Search for the cell housing the specified text and yield its [x, y] center coordinate. 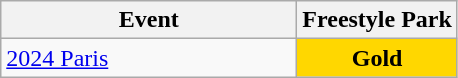
Freestyle Park [378, 20]
2024 Paris [149, 58]
Gold [378, 58]
Event [149, 20]
